Provide the [x, y] coordinate of the cell's center where the given text is located.  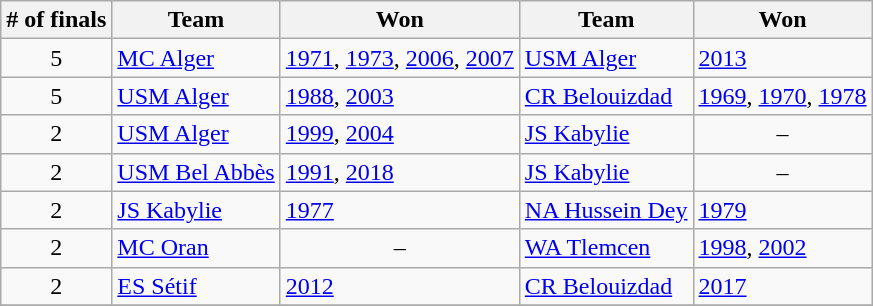
USM Bel Abbès [196, 172]
1998, 2002 [782, 248]
2017 [782, 286]
2012 [400, 286]
WA Tlemcen [606, 248]
1999, 2004 [400, 134]
1991, 2018 [400, 172]
MC Alger [196, 58]
1969, 1970, 1978 [782, 96]
1979 [782, 210]
# of finals [56, 20]
ES Sétif [196, 286]
1971, 1973, 2006, 2007 [400, 58]
NA Hussein Dey [606, 210]
MC Oran [196, 248]
2013 [782, 58]
1977 [400, 210]
1988, 2003 [400, 96]
